Return the (X, Y) coordinate for the center point of the cell that contains the specified text.  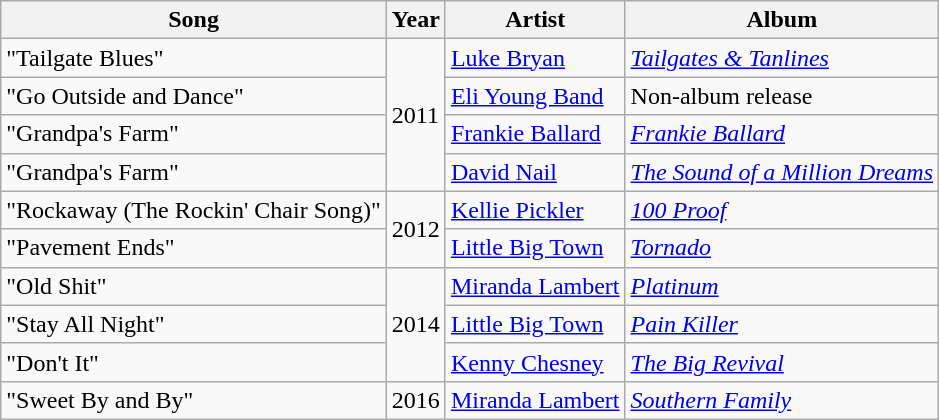
"Go Outside and Dance" (194, 96)
Kellie Pickler (535, 210)
2011 (416, 115)
"Pavement Ends" (194, 248)
Song (194, 20)
100 Proof (782, 210)
2014 (416, 324)
"Rockaway (The Rockin' Chair Song)" (194, 210)
"Tailgate Blues" (194, 58)
"Sweet By and By" (194, 400)
Artist (535, 20)
Year (416, 20)
The Big Revival (782, 362)
Non-album release (782, 96)
"Stay All Night" (194, 324)
Platinum (782, 286)
Pain Killer (782, 324)
"Old Shit" (194, 286)
Album (782, 20)
Tornado (782, 248)
Tailgates & Tanlines (782, 58)
"Don't It" (194, 362)
David Nail (535, 172)
Southern Family (782, 400)
2016 (416, 400)
Luke Bryan (535, 58)
Eli Young Band (535, 96)
Kenny Chesney (535, 362)
The Sound of a Million Dreams (782, 172)
2012 (416, 229)
